Pinpoint the cell where the given text exists, returning its [X, Y] midpoint coordinate. 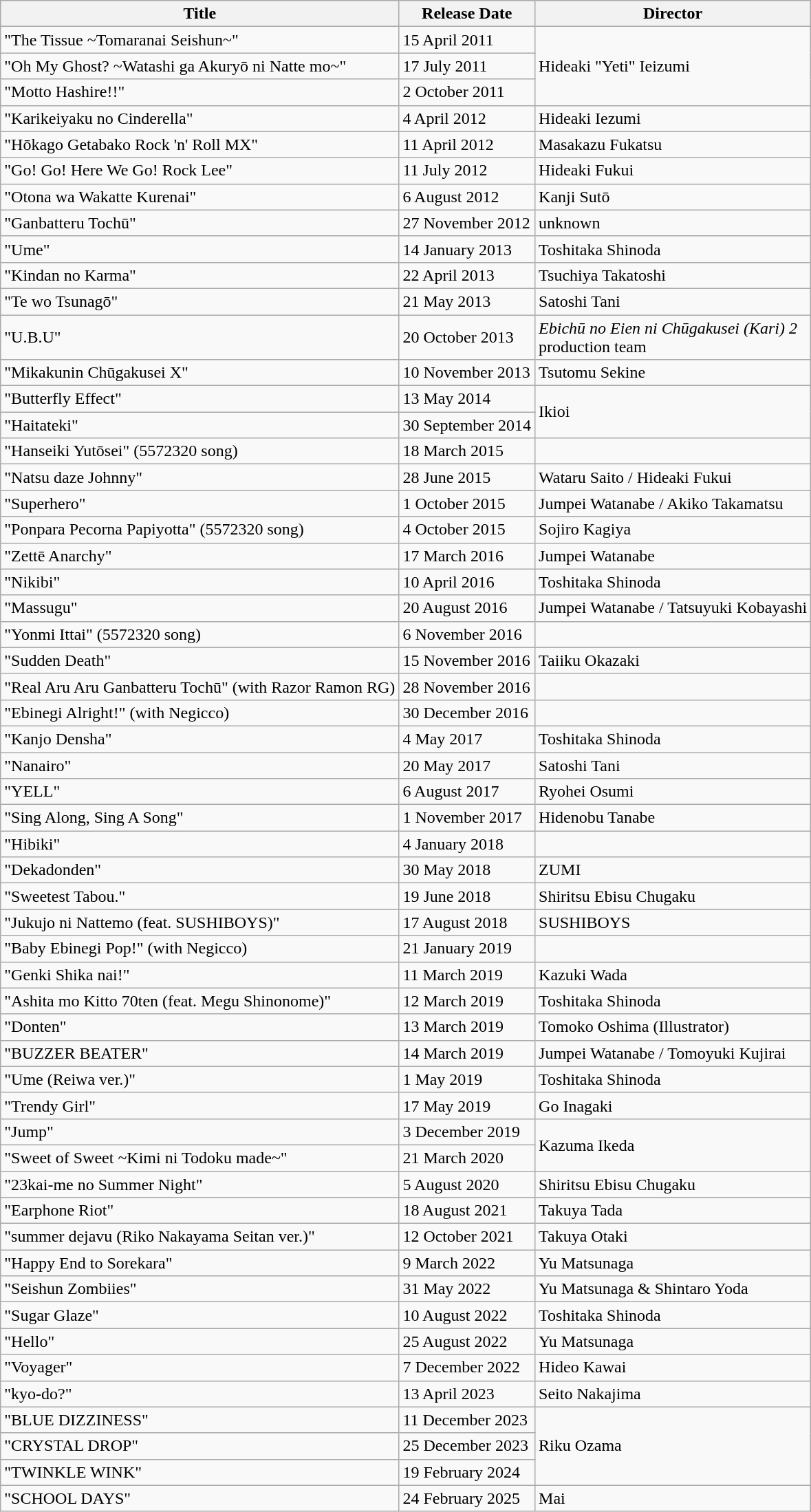
11 March 2019 [467, 975]
11 December 2023 [467, 1420]
"Happy End to Sorekara" [199, 1263]
"23kai-me no Summer Night" [199, 1184]
"Oh My Ghost? ~Watashi ga Akuryō ni Natte mo~" [199, 66]
"Ashita mo Kitto 70ten (feat. Megu Shinonome)" [199, 1001]
Kazuma Ikeda [673, 1145]
"Massugu" [199, 608]
13 May 2014 [467, 399]
"Butterfly Effect" [199, 399]
11 April 2012 [467, 144]
31 May 2022 [467, 1289]
Riku Ozama [673, 1446]
18 August 2021 [467, 1211]
Jumpei Watanabe / Akiko Takamatsu [673, 504]
"Earphone Riot" [199, 1211]
"Motto Hashire!!" [199, 92]
"Real Aru Aru Ganbatteru Tochū" (with Razor Ramon RG) [199, 687]
Release Date [467, 14]
14 January 2013 [467, 249]
"Mikakunin Chūgakusei X" [199, 373]
Kanji Sutō [673, 197]
30 September 2014 [467, 425]
"Ebinegi Alright!" (with Negicco) [199, 713]
6 August 2017 [467, 792]
"Haitateki" [199, 425]
"Sweetest Tabou." [199, 896]
Taiiku Okazaki [673, 660]
Takuya Otaki [673, 1237]
14 March 2019 [467, 1053]
ZUMI [673, 870]
"Voyager" [199, 1368]
13 April 2023 [467, 1394]
24 February 2025 [467, 1498]
10 April 2016 [467, 582]
Hideaki "Yeti" Ieizumi [673, 66]
17 August 2018 [467, 922]
5 August 2020 [467, 1184]
19 June 2018 [467, 896]
6 August 2012 [467, 197]
"Jukujo ni Nattemo (feat. SUSHIBOYS)" [199, 922]
"Ganbatteru Tochū" [199, 223]
"The Tissue ~Tomaranai Seishun~" [199, 40]
30 December 2016 [467, 713]
"Donten" [199, 1027]
"Sweet of Sweet ~Kimi ni Todoku made~" [199, 1158]
"summer dejavu (Riko Nakayama Seitan ver.)" [199, 1237]
17 March 2016 [467, 556]
Hidenobu Tanabe [673, 818]
Director [673, 14]
30 May 2018 [467, 870]
Ryohei Osumi [673, 792]
unknown [673, 223]
Mai [673, 1498]
"kyo-do?" [199, 1394]
6 November 2016 [467, 634]
"Seishun Zombiies" [199, 1289]
4 January 2018 [467, 844]
25 August 2022 [467, 1341]
"Superhero" [199, 504]
"Zettē Anarchy" [199, 556]
"Hello" [199, 1341]
4 April 2012 [467, 118]
"Te wo Tsunagō" [199, 301]
"Go! Go! Here We Go! Rock Lee" [199, 171]
11 July 2012 [467, 171]
Sojiro Kagiya [673, 530]
1 November 2017 [467, 818]
"Genki Shika nai!" [199, 975]
Tsutomu Sekine [673, 373]
Jumpei Watanabe / Tomoyuki Kujirai [673, 1053]
10 November 2013 [467, 373]
"BUZZER BEATER" [199, 1053]
"TWINKLE WINK" [199, 1472]
27 November 2012 [467, 223]
"Karikeiyaku no Cinderella" [199, 118]
15 April 2011 [467, 40]
4 October 2015 [467, 530]
"Natsu daze Johnny" [199, 477]
Hideaki Fukui [673, 171]
Jumpei Watanabe [673, 556]
"Hanseiki Yutōsei" (5572320 song) [199, 451]
Seito Nakajima [673, 1394]
Tsuchiya Takatoshi [673, 275]
1 October 2015 [467, 504]
19 February 2024 [467, 1472]
Takuya Tada [673, 1211]
"Ume" [199, 249]
21 May 2013 [467, 301]
"BLUE DIZZINESS" [199, 1420]
"Dekadonden" [199, 870]
Hideo Kawai [673, 1368]
"CRYSTAL DROP" [199, 1446]
"SCHOOL DAYS" [199, 1498]
28 November 2016 [467, 687]
17 May 2019 [467, 1105]
Tomoko Oshima (Illustrator) [673, 1027]
"Sugar Glaze" [199, 1315]
17 July 2011 [467, 66]
21 January 2019 [467, 949]
"Nanairo" [199, 766]
20 August 2016 [467, 608]
"Kanjo Densha" [199, 739]
15 November 2016 [467, 660]
Wataru Saito / Hideaki Fukui [673, 477]
"Sing Along, Sing A Song" [199, 818]
13 March 2019 [467, 1027]
"YELL" [199, 792]
1 May 2019 [467, 1079]
Jumpei Watanabe / Tatsuyuki Kobayashi [673, 608]
"Nikibi" [199, 582]
"Trendy Girl" [199, 1105]
"Hibiki" [199, 844]
"Yonmi Ittai" (5572320 song) [199, 634]
10 August 2022 [467, 1315]
4 May 2017 [467, 739]
"Baby Ebinegi Pop!" (with Negicco) [199, 949]
"Hōkago Getabako Rock 'n' Roll MX" [199, 144]
2 October 2011 [467, 92]
9 March 2022 [467, 1263]
Kazuki Wada [673, 975]
Masakazu Fukatsu [673, 144]
3 December 2019 [467, 1132]
"U.B.U" [199, 337]
"Kindan no Karma" [199, 275]
Hideaki Iezumi [673, 118]
12 October 2021 [467, 1237]
12 March 2019 [467, 1001]
21 March 2020 [467, 1158]
SUSHIBOYS [673, 922]
"Ponpara Pecorna Papiyotta" (5572320 song) [199, 530]
22 April 2013 [467, 275]
"Ume (Reiwa ver.)" [199, 1079]
"Otona wa Wakatte Kurenai" [199, 197]
18 March 2015 [467, 451]
25 December 2023 [467, 1446]
"Jump" [199, 1132]
Title [199, 14]
Ebichū no Eien ni Chūgakusei (Kari) 2production team [673, 337]
Ikioi [673, 412]
Go Inagaki [673, 1105]
20 May 2017 [467, 766]
Yu Matsunaga & Shintaro Yoda [673, 1289]
28 June 2015 [467, 477]
"Sudden Death" [199, 660]
20 October 2013 [467, 337]
7 December 2022 [467, 1368]
